Capture the cell that displays the provided text and extract its [x, y] central coordinate. 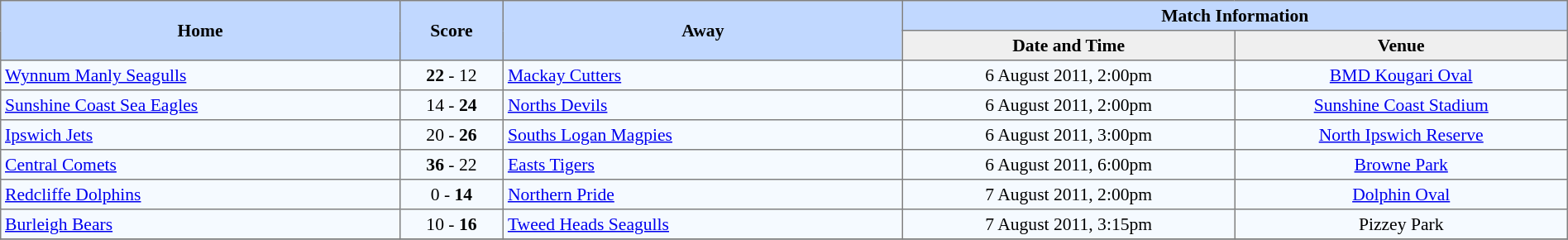
Ipswich Jets [200, 135]
Redcliffe Dolphins [200, 194]
Sunshine Coast Sea Eagles [200, 105]
Dolphin Oval [1401, 194]
0 - 14 [452, 194]
Wynnum Manly Seagulls [200, 75]
6 August 2011, 6:00pm [1068, 165]
10 - 16 [452, 224]
Venue [1401, 46]
Easts Tigers [703, 165]
Score [452, 31]
36 - 22 [452, 165]
22 - 12 [452, 75]
6 August 2011, 3:00pm [1068, 135]
North Ipswich Reserve [1401, 135]
Sunshine Coast Stadium [1401, 105]
Norths Devils [703, 105]
Burleigh Bears [200, 224]
Mackay Cutters [703, 75]
Browne Park [1401, 165]
Home [200, 31]
Souths Logan Magpies [703, 135]
20 - 26 [452, 135]
Away [703, 31]
Tweed Heads Seagulls [703, 224]
7 August 2011, 2:00pm [1068, 194]
Northern Pride [703, 194]
Match Information [1235, 16]
Date and Time [1068, 46]
7 August 2011, 3:15pm [1068, 224]
Pizzey Park [1401, 224]
BMD Kougari Oval [1401, 75]
14 - 24 [452, 105]
Central Comets [200, 165]
